Locate the cell with the specified text and output its (X, Y) center coordinate. 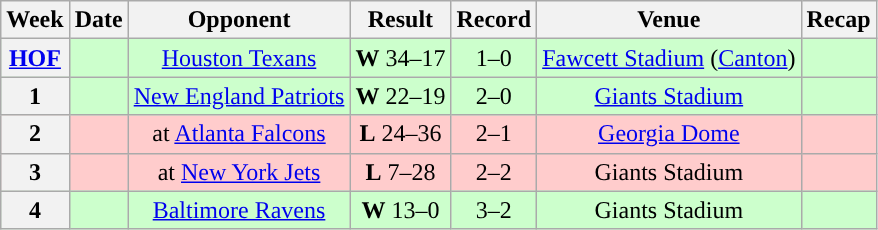
at Atlanta Falcons (239, 134)
1 (35, 96)
Record (494, 20)
2–2 (494, 172)
Opponent (239, 20)
2–1 (494, 134)
Venue (669, 20)
W 13–0 (400, 210)
Georgia Dome (669, 134)
L 24–36 (400, 134)
3–2 (494, 210)
Week (35, 20)
4 (35, 210)
New England Patriots (239, 96)
2–0 (494, 96)
3 (35, 172)
Date (98, 20)
1–0 (494, 58)
Recap (838, 20)
W 22–19 (400, 96)
W 34–17 (400, 58)
at New York Jets (239, 172)
Houston Texans (239, 58)
HOF (35, 58)
Result (400, 20)
L 7–28 (400, 172)
Baltimore Ravens (239, 210)
Fawcett Stadium (Canton) (669, 58)
2 (35, 134)
